Return (X, Y) of the center of cell containing provided text 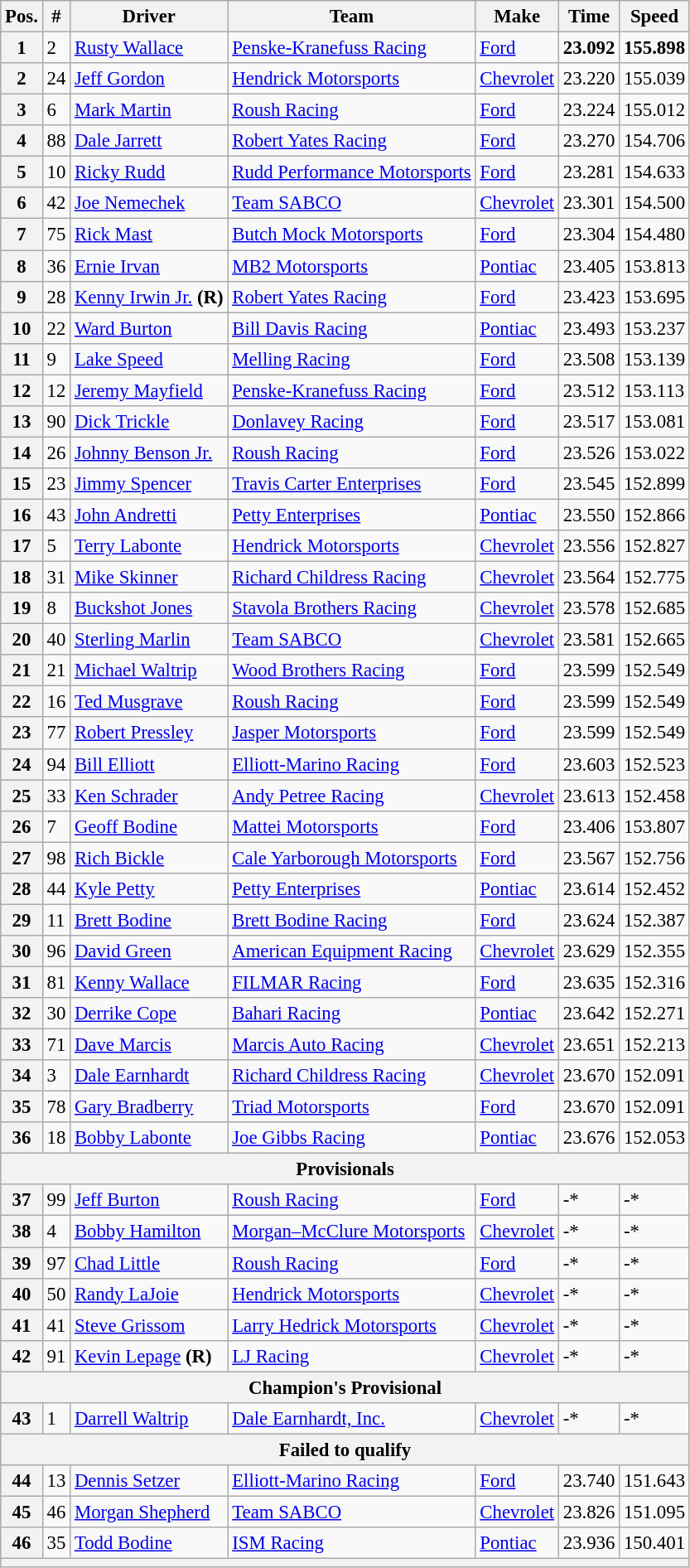
23.304 (588, 235)
37 (22, 1201)
Stavola Brothers Racing (351, 608)
23.550 (588, 515)
23.423 (588, 297)
23.581 (588, 640)
152.899 (654, 484)
Derrike Cope (149, 1014)
154.633 (654, 172)
23.092 (588, 48)
Rick Mast (149, 235)
Bobby Labonte (149, 1138)
23.635 (588, 982)
50 (56, 1294)
15 (22, 484)
Pos. (22, 17)
David Green (149, 951)
Marcis Auto Racing (351, 1045)
150.401 (654, 1543)
Driver (149, 17)
23.936 (588, 1543)
Rusty Wallace (149, 48)
152.685 (654, 608)
23.405 (588, 266)
Dale Earnhardt (149, 1076)
153.695 (654, 297)
77 (56, 733)
Bill Elliott (149, 764)
152.387 (654, 920)
23.301 (588, 203)
75 (56, 235)
153.813 (654, 266)
23.281 (588, 172)
23.512 (588, 390)
152.756 (654, 858)
Ernie Irvan (149, 266)
Joe Gibbs Racing (351, 1138)
81 (56, 982)
90 (56, 422)
152.523 (654, 764)
96 (56, 951)
99 (56, 1201)
Terry Labonte (149, 546)
14 (22, 452)
23.493 (588, 328)
Ken Schrader (149, 796)
154.500 (654, 203)
152.355 (654, 951)
Dick Trickle (149, 422)
Jeff Burton (149, 1201)
# (56, 17)
Provisionals (345, 1169)
23.220 (588, 79)
152.452 (654, 889)
94 (56, 764)
Jeremy Mayfield (149, 390)
23.642 (588, 1014)
Bobby Hamilton (149, 1232)
20 (22, 640)
Bill Davis Racing (351, 328)
Ted Musgrave (149, 702)
American Equipment Racing (351, 951)
25 (22, 796)
23.224 (588, 110)
Steve Grissom (149, 1325)
Todd Bodine (149, 1543)
23.526 (588, 452)
155.012 (654, 110)
17 (22, 546)
23.517 (588, 422)
155.898 (654, 48)
153.139 (654, 359)
Randy LaJoie (149, 1294)
153.081 (654, 422)
ISM Racing (351, 1543)
23.564 (588, 578)
152.866 (654, 515)
Speed (654, 17)
Johnny Benson Jr. (149, 452)
152.458 (654, 796)
Dave Marcis (149, 1045)
91 (56, 1356)
Morgan–McClure Motorsports (351, 1232)
98 (56, 858)
Darrell Waltrip (149, 1419)
Larry Hedrick Motorsports (351, 1325)
23.545 (588, 484)
Kenny Wallace (149, 982)
153.807 (654, 826)
Michael Waltrip (149, 670)
Gary Bradberry (149, 1107)
23.556 (588, 546)
Geoff Bodine (149, 826)
Bahari Racing (351, 1014)
23.603 (588, 764)
Sterling Marlin (149, 640)
Jeff Gordon (149, 79)
Rich Bickle (149, 858)
John Andretti (149, 515)
32 (22, 1014)
23.676 (588, 1138)
38 (22, 1232)
Failed to qualify (345, 1449)
FILMAR Racing (351, 982)
154.480 (654, 235)
71 (56, 1045)
Time (588, 17)
Dale Jarrett (149, 141)
MB2 Motorsports (351, 266)
Wood Brothers Racing (351, 670)
Andy Petree Racing (351, 796)
151.095 (654, 1512)
Ward Burton (149, 328)
153.237 (654, 328)
Kyle Petty (149, 889)
23.613 (588, 796)
154.706 (654, 141)
Ricky Rudd (149, 172)
23.629 (588, 951)
97 (56, 1263)
78 (56, 1107)
Brett Bodine Racing (351, 920)
Joe Nemechek (149, 203)
Jimmy Spencer (149, 484)
155.039 (654, 79)
152.316 (654, 982)
23.826 (588, 1512)
23.406 (588, 826)
Chad Little (149, 1263)
29 (22, 920)
152.665 (654, 640)
34 (22, 1076)
Triad Motorsports (351, 1107)
Melling Racing (351, 359)
23.508 (588, 359)
151.643 (654, 1481)
Rudd Performance Motorsports (351, 172)
Mike Skinner (149, 578)
Butch Mock Motorsports (351, 235)
23.270 (588, 141)
Brett Bodine (149, 920)
Cale Yarborough Motorsports (351, 858)
Make (517, 17)
152.827 (654, 546)
45 (22, 1512)
153.113 (654, 390)
Team (351, 17)
Champion's Provisional (345, 1387)
39 (22, 1263)
152.271 (654, 1014)
153.022 (654, 452)
88 (56, 141)
23.578 (588, 608)
Morgan Shepherd (149, 1512)
Dale Earnhardt, Inc. (351, 1419)
23.740 (588, 1481)
27 (22, 858)
Kenny Irwin Jr. (R) (149, 297)
Robert Pressley (149, 733)
Buckshot Jones (149, 608)
LJ Racing (351, 1356)
152.213 (654, 1045)
Mark Martin (149, 110)
23.567 (588, 858)
Kevin Lepage (R) (149, 1356)
Mattei Motorsports (351, 826)
152.053 (654, 1138)
19 (22, 608)
23.614 (588, 889)
23.624 (588, 920)
Donlavey Racing (351, 422)
Jasper Motorsports (351, 733)
23.651 (588, 1045)
152.775 (654, 578)
Dennis Setzer (149, 1481)
Lake Speed (149, 359)
Travis Carter Enterprises (351, 484)
